Pinpoint the cell where the given text exists, returning its [x, y] midpoint coordinate. 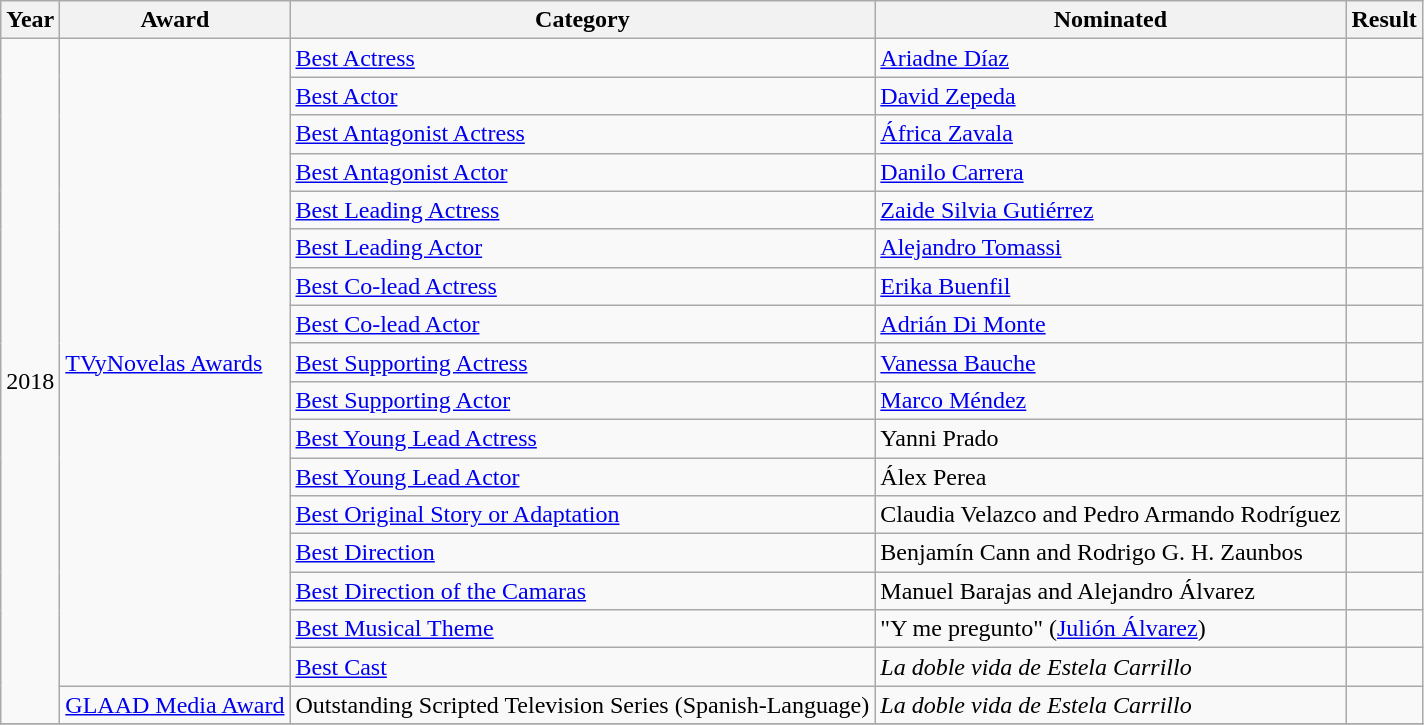
Best Supporting Actress [582, 362]
Best Original Story or Adaptation [582, 515]
Best Direction of the Camaras [582, 591]
Category [582, 20]
Best Co-lead Actress [582, 286]
Yanni Prado [1110, 438]
Best Antagonist Actress [582, 134]
Award [175, 20]
África Zavala [1110, 134]
Claudia Velazco and Pedro Armando Rodríguez [1110, 515]
Zaide Silvia Gutiérrez [1110, 210]
Best Young Lead Actress [582, 438]
GLAAD Media Award [175, 705]
Best Direction [582, 553]
Best Supporting Actor [582, 400]
Best Leading Actor [582, 248]
Marco Méndez [1110, 400]
Result [1384, 20]
Best Actor [582, 96]
Ariadne Díaz [1110, 58]
TVyNovelas Awards [175, 362]
David Zepeda [1110, 96]
Nominated [1110, 20]
Outstanding Scripted Television Series (Spanish-Language) [582, 705]
Alejandro Tomassi [1110, 248]
Best Young Lead Actor [582, 477]
Manuel Barajas and Alejandro Álvarez [1110, 591]
Álex Perea [1110, 477]
Best Actress [582, 58]
Vanessa Bauche [1110, 362]
Benjamín Cann and Rodrigo G. H. Zaunbos [1110, 553]
Best Antagonist Actor [582, 172]
Best Co-lead Actor [582, 324]
2018 [30, 382]
"Y me pregunto" (Julión Álvarez) [1110, 629]
Erika Buenfil [1110, 286]
Best Musical Theme [582, 629]
Adrián Di Monte [1110, 324]
Danilo Carrera [1110, 172]
Best Cast [582, 667]
Best Leading Actress [582, 210]
Year [30, 20]
